Output the [x, y] coordinate of the center of the cell containing the given text.  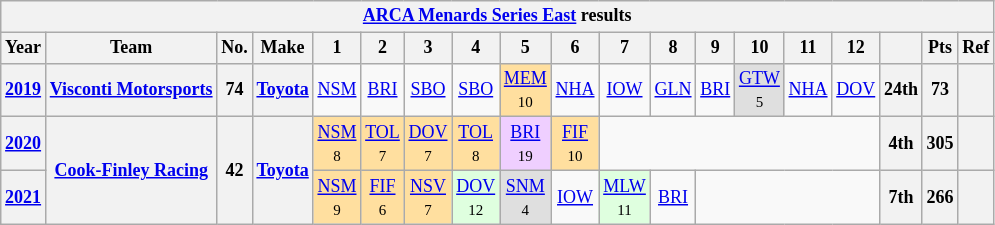
Year [24, 48]
7th [902, 197]
GTW5 [760, 90]
NSM [337, 90]
NSV7 [428, 197]
11 [808, 48]
10 [760, 48]
305 [940, 144]
Ref [976, 48]
2020 [24, 144]
FIF10 [575, 144]
Visconti Motorsports [130, 90]
24th [902, 90]
TOL8 [476, 144]
7 [624, 48]
No. [234, 48]
Pts [940, 48]
2019 [24, 90]
12 [856, 48]
74 [234, 90]
ARCA Menards Series East results [498, 16]
MLW11 [624, 197]
2 [382, 48]
Cook-Finley Racing [130, 170]
DOV7 [428, 144]
8 [673, 48]
NSM9 [337, 197]
4th [902, 144]
1 [337, 48]
SNM4 [526, 197]
3 [428, 48]
TOL7 [382, 144]
MEM10 [526, 90]
GLN [673, 90]
BRI19 [526, 144]
Make [282, 48]
Team [130, 48]
FIF6 [382, 197]
DOV12 [476, 197]
2021 [24, 197]
266 [940, 197]
6 [575, 48]
DOV [856, 90]
5 [526, 48]
4 [476, 48]
42 [234, 170]
NSM8 [337, 144]
73 [940, 90]
9 [716, 48]
